Locate the cell with the specified text and output its [X, Y] center coordinate. 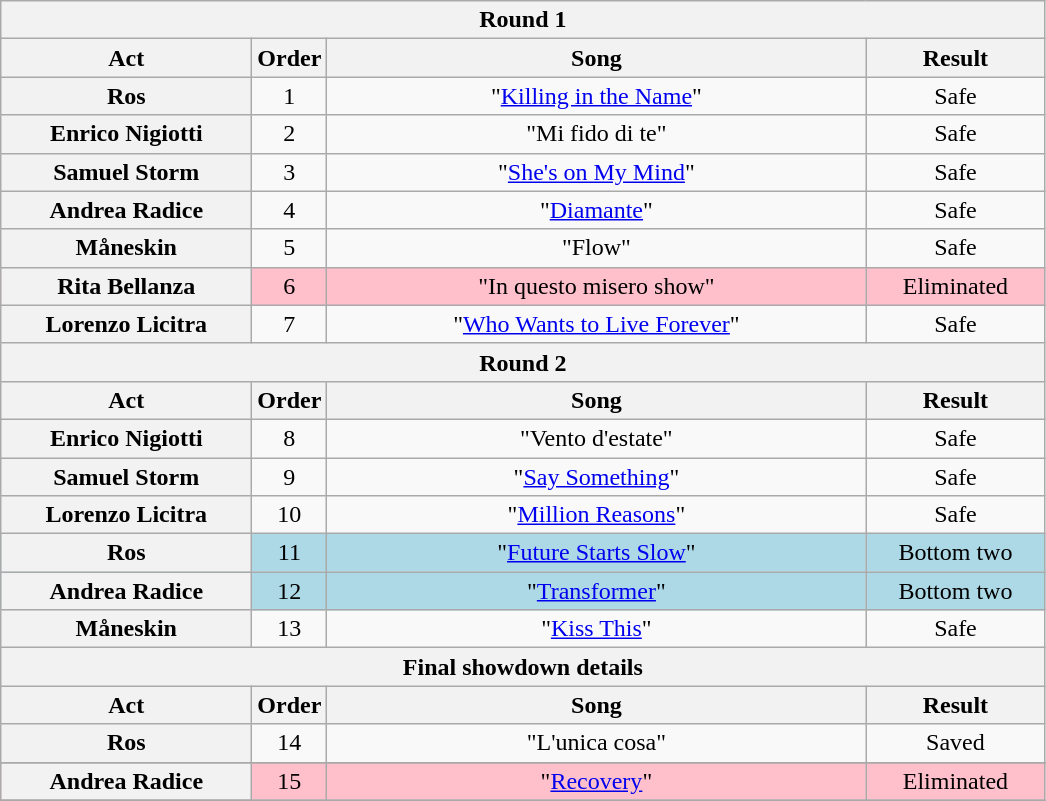
"In questo misero show" [596, 286]
9 [290, 477]
Round 2 [523, 362]
"Diamante" [596, 210]
13 [290, 629]
15 [290, 781]
8 [290, 438]
"Kiss This" [596, 629]
5 [290, 248]
"Mi fido di te" [596, 134]
"Recovery" [596, 781]
"Future Starts Slow" [596, 553]
"Say Something" [596, 477]
11 [290, 553]
3 [290, 172]
7 [290, 324]
14 [290, 743]
Final showdown details [523, 667]
"L'unica cosa" [596, 743]
2 [290, 134]
"Transformer" [596, 591]
Round 1 [523, 20]
1 [290, 96]
"Million Reasons" [596, 515]
12 [290, 591]
"Killing in the Name" [596, 96]
6 [290, 286]
"Vento d'estate" [596, 438]
10 [290, 515]
4 [290, 210]
Rita Bellanza [126, 286]
"She's on My Mind" [596, 172]
"Flow" [596, 248]
"Who Wants to Live Forever" [596, 324]
Saved [956, 743]
